For the text-containing cell, return its midpoint in [x, y] coordinate format. 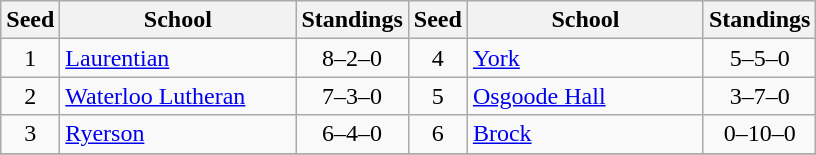
Brock [585, 134]
2 [30, 96]
5 [438, 96]
Osgoode Hall [585, 96]
8–2–0 [352, 58]
6–4–0 [352, 134]
4 [438, 58]
3–7–0 [759, 96]
0–10–0 [759, 134]
Waterloo Lutheran [178, 96]
York [585, 58]
6 [438, 134]
3 [30, 134]
7–3–0 [352, 96]
1 [30, 58]
Laurentian [178, 58]
5–5–0 [759, 58]
Ryerson [178, 134]
